Determine the (x, y) coordinate at the center of the cell enclosing the given text.  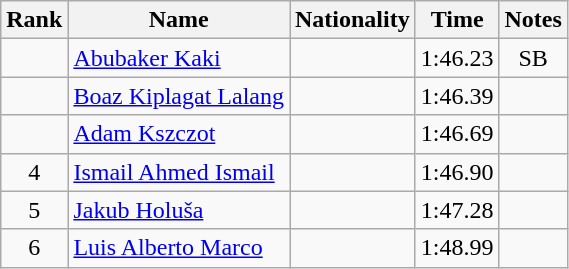
Notes (533, 20)
Rank (34, 20)
1:46.69 (457, 134)
Ismail Ahmed Ismail (179, 172)
1:46.23 (457, 58)
4 (34, 172)
Adam Kszczot (179, 134)
5 (34, 210)
1:46.39 (457, 96)
Luis Alberto Marco (179, 248)
SB (533, 58)
1:46.90 (457, 172)
1:47.28 (457, 210)
Nationality (353, 20)
Boaz Kiplagat Lalang (179, 96)
Name (179, 20)
Jakub Holuša (179, 210)
Time (457, 20)
Abubaker Kaki (179, 58)
6 (34, 248)
1:48.99 (457, 248)
